Pinpoint the cell where the given text exists, returning its (x, y) midpoint coordinate. 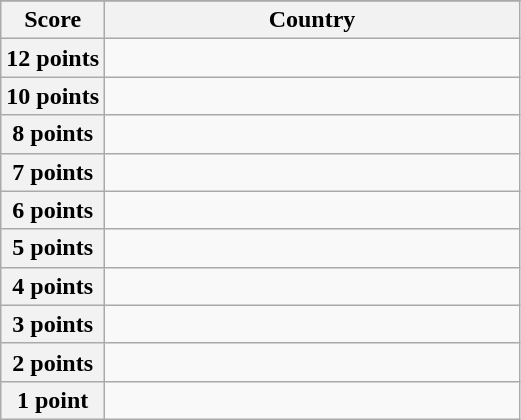
3 points (53, 324)
7 points (53, 172)
Country (312, 20)
4 points (53, 286)
10 points (53, 96)
Score (53, 20)
1 point (53, 400)
2 points (53, 362)
12 points (53, 58)
8 points (53, 134)
5 points (53, 248)
6 points (53, 210)
